Capture the cell that displays the provided text and extract its (X, Y) central coordinate. 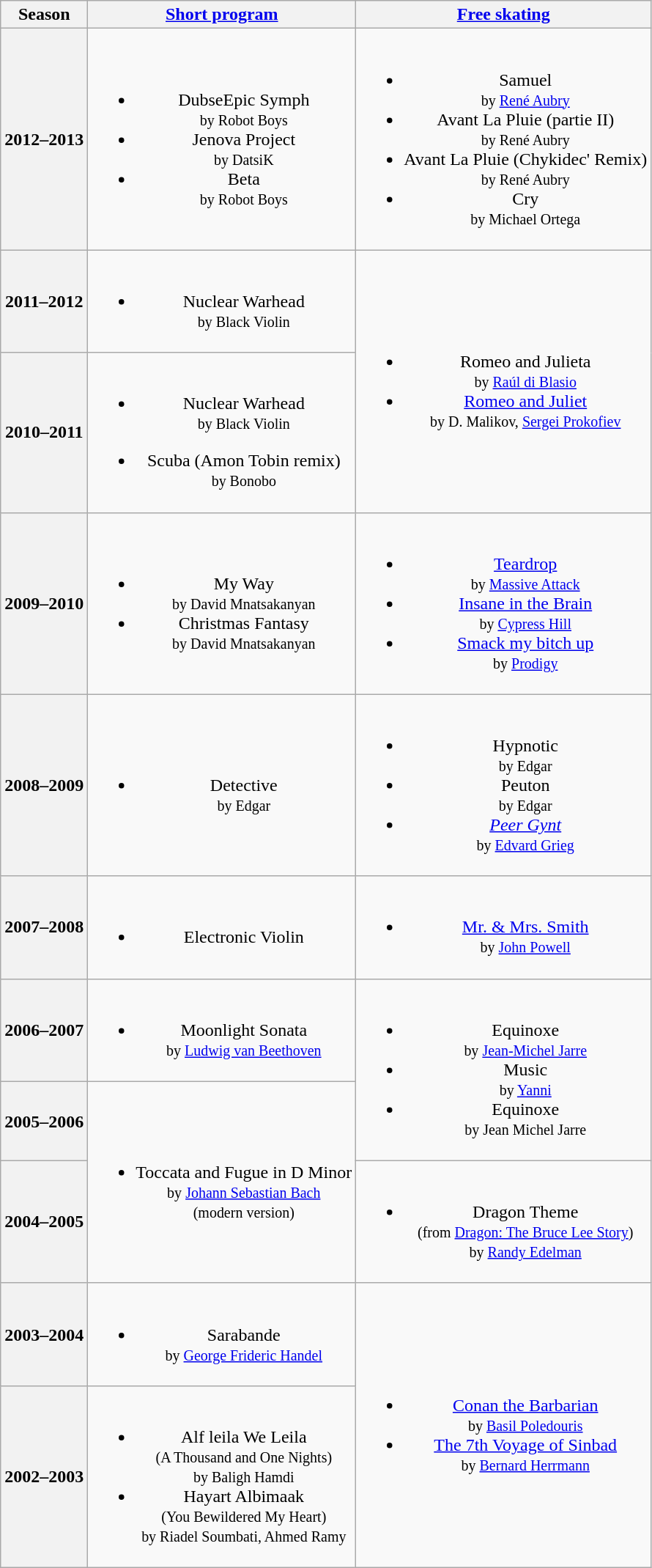
2010–2011 (44, 433)
2007–2008 (44, 927)
Nuclear Warhead by Black Violin Scuba (Amon Tobin remix) by Bonobo (222, 433)
My Way by David Mnatsakanyan Christmas Fantasy by David Mnatsakanyan (222, 603)
Nuclear Warhead by Black Violin (222, 301)
2002–2003 (44, 1476)
Hypnotic by Edgar Peuton by Edgar Peer Gynt by Edvard Grieg (504, 785)
Romeo and Julieta by Raúl di Blasio Romeo and Juliet by D. Malikov, Sergei Prokofiev (504, 381)
Electronic Violin (222, 927)
2006–2007 (44, 1030)
Free skating (504, 15)
Equinoxe by Jean-Michel Jarre Music by Yanni Equinoxe by Jean Michel Jarre (504, 1070)
Alf leila We Leila (A Thousand and One Nights) by Baligh Hamdi Hayart Albimaak (You Bewildered My Heart) by Riadel Soumbati, Ahmed Ramy (222, 1476)
2009–2010 (44, 603)
Samuel by René Aubry Avant La Pluie (partie II) by René Aubry Avant La Pluie (Chykidec' Remix) by René Aubry Cry by Michael Ortega (504, 139)
2011–2012 (44, 301)
2012–2013 (44, 139)
2005–2006 (44, 1121)
Conan the Barbarian by Basil Poledouris The 7th Voyage of Sinbad by Bernard Herrmann (504, 1425)
2004–2005 (44, 1221)
Toccata and Fugue in D Minor by Johann Sebastian Bach (modern version) (222, 1182)
Sarabande by George Frideric Handel (222, 1334)
Dragon Theme (from Dragon: The Bruce Lee Story) by Randy Edelman (504, 1221)
Moonlight Sonata by Ludwig van Beethoven (222, 1030)
Short program (222, 15)
Season (44, 15)
Detective by Edgar (222, 785)
2008–2009 (44, 785)
DubseEpic Symph by Robot Boys Jenova Project by DatsiK Beta by Robot Boys (222, 139)
2003–2004 (44, 1334)
Teardrop by Massive Attack Insane in the Brain by Cypress Hill Smack my bitch up by Prodigy (504, 603)
Mr. & Mrs. Smith by John Powell (504, 927)
